Extract the (X, Y) coordinate from the center of the cell holding the provided text.  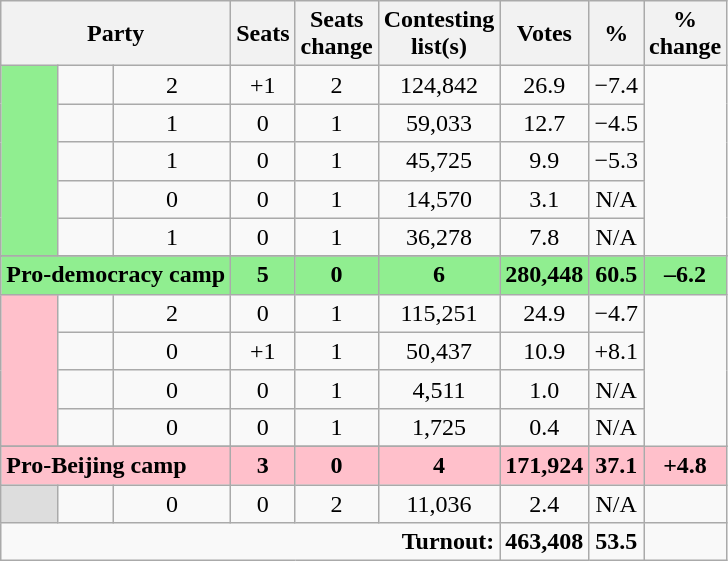
463,408 (544, 542)
1,725 (439, 427)
50,437 (439, 351)
45,725 (439, 161)
+8.1 (616, 351)
6 (439, 275)
−5.3 (616, 161)
36,278 (439, 237)
53.5 (616, 542)
4 (439, 465)
280,448 (544, 275)
124,842 (439, 85)
14,570 (439, 199)
Pro-democracy camp (116, 275)
59,033 (439, 123)
0.4 (544, 427)
171,924 (544, 465)
−7.4 (616, 85)
37.1 (616, 465)
1.0 (544, 389)
Seats (263, 34)
3.1 (544, 199)
7.8 (544, 237)
3 (263, 465)
Contestinglist(s) (439, 34)
Pro-Beijing camp (116, 465)
12.7 (544, 123)
−4.7 (616, 313)
24.9 (544, 313)
–6.2 (686, 275)
Turnout: (250, 542)
26.9 (544, 85)
Party (116, 34)
−4.5 (616, 123)
%change (686, 34)
5 (263, 275)
9.9 (544, 161)
60.5 (616, 275)
% (616, 34)
Seatschange (336, 34)
2.4 (544, 503)
115,251 (439, 313)
+4.8 (686, 465)
4,511 (439, 389)
10.9 (544, 351)
Votes (544, 34)
11,036 (439, 503)
